Extract the [x, y] coordinate from the center of the cell holding the provided text.  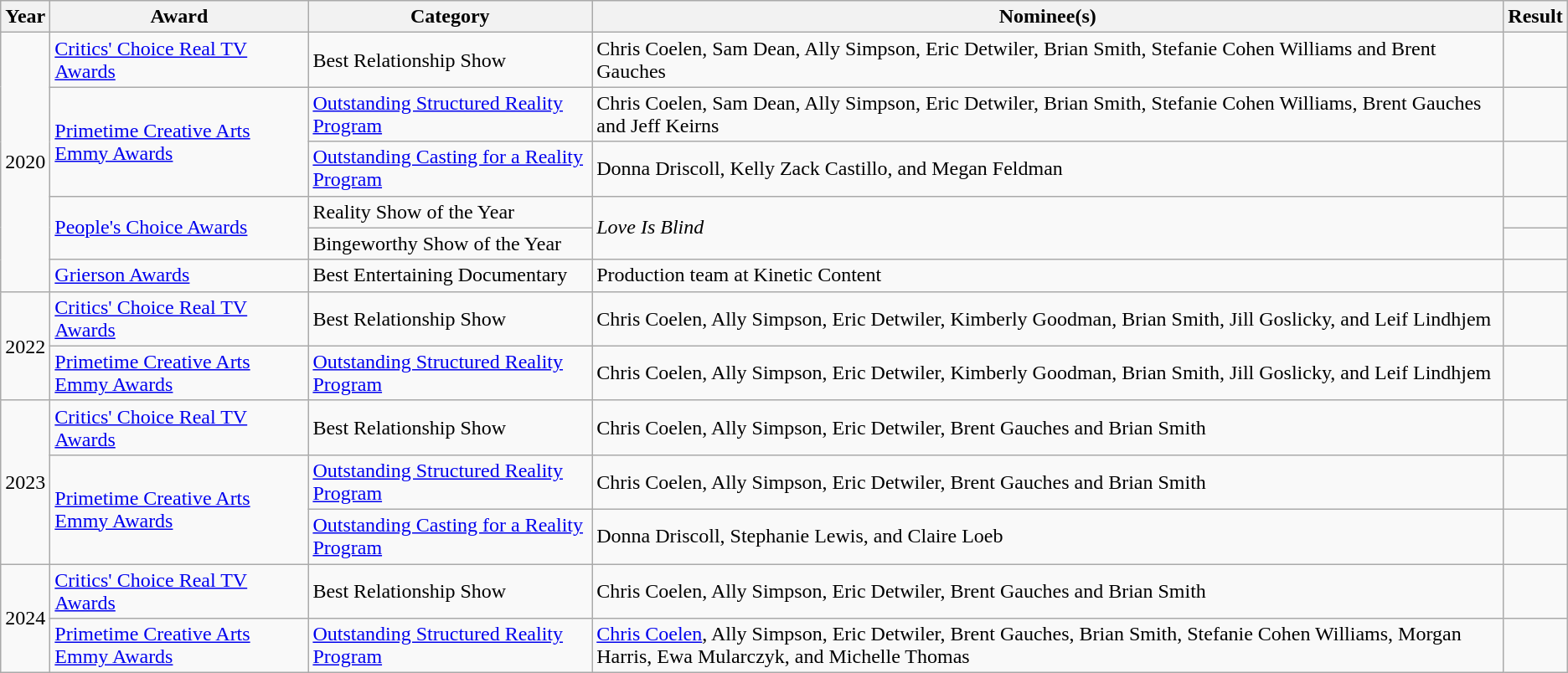
Year [25, 17]
Chris Coelen, Sam Dean, Ally Simpson, Eric Detwiler, Brian Smith, Stefanie Cohen Williams, Brent Gauches and Jeff Keirns [1048, 114]
Reality Show of the Year [451, 212]
2024 [25, 619]
Donna Driscoll, Stephanie Lewis, and Claire Loeb [1048, 536]
2022 [25, 346]
Best Entertaining Documentary [451, 275]
Nominee(s) [1048, 17]
Grierson Awards [179, 275]
Result [1535, 17]
Chris Coelen, Ally Simpson, Eric Detwiler, Brent Gauches, Brian Smith, Stefanie Cohen Williams, Morgan Harris, Ewa Mularczyk, and Michelle Thomas [1048, 646]
2023 [25, 482]
Chris Coelen, Sam Dean, Ally Simpson, Eric Detwiler, Brian Smith, Stefanie Cohen Williams and Brent Gauches [1048, 60]
Award [179, 17]
Bingeworthy Show of the Year [451, 244]
2020 [25, 162]
People's Choice Awards [179, 228]
Category [451, 17]
Donna Driscoll, Kelly Zack Castillo, and Megan Feldman [1048, 169]
Production team at Kinetic Content [1048, 275]
Love Is Blind [1048, 228]
